Search for the cell housing the specified text and yield its [X, Y] center coordinate. 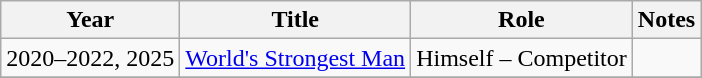
World's Strongest Man [296, 58]
Role [522, 20]
Year [90, 20]
Notes [666, 20]
Himself – Competitor [522, 58]
2020–2022, 2025 [90, 58]
Title [296, 20]
